Search for the cell housing the specified text and yield its [x, y] center coordinate. 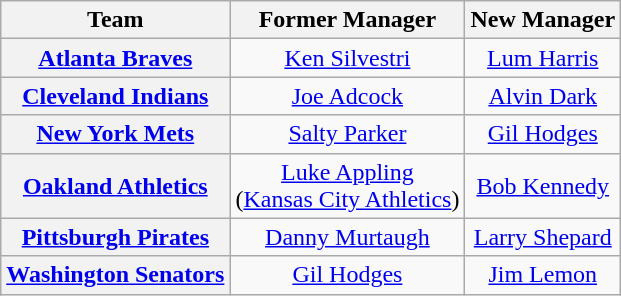
Alvin Dark [543, 96]
Cleveland Indians [116, 96]
Pittsburgh Pirates [116, 237]
Joe Adcock [348, 96]
Atlanta Braves [116, 58]
New York Mets [116, 134]
Washington Senators [116, 275]
Salty Parker [348, 134]
Former Manager [348, 20]
Ken Silvestri [348, 58]
Lum Harris [543, 58]
Jim Lemon [543, 275]
Danny Murtaugh [348, 237]
New Manager [543, 20]
Oakland Athletics [116, 186]
Luke Appling(Kansas City Athletics) [348, 186]
Team [116, 20]
Larry Shepard [543, 237]
Bob Kennedy [543, 186]
